Return the (x, y) coordinate for the center point of the cell that contains the specified text.  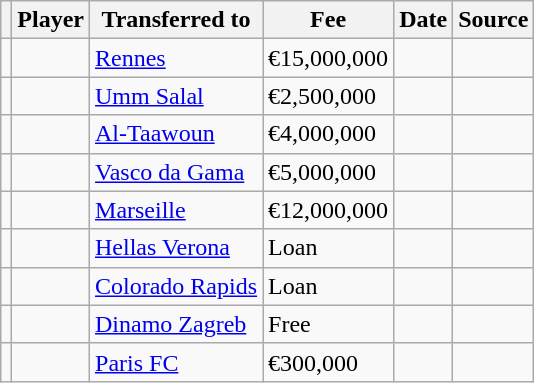
Free (328, 324)
€5,000,000 (328, 172)
Marseille (176, 210)
Umm Salal (176, 96)
Dinamo Zagreb (176, 324)
Fee (328, 20)
Source (494, 20)
€12,000,000 (328, 210)
Vasco da Gama (176, 172)
€300,000 (328, 362)
Date (424, 20)
Hellas Verona (176, 248)
Al-Taawoun (176, 134)
Rennes (176, 58)
€15,000,000 (328, 58)
Paris FC (176, 362)
Transferred to (176, 20)
Colorado Rapids (176, 286)
€2,500,000 (328, 96)
Player (51, 20)
€4,000,000 (328, 134)
